Find where the given text appears and provide that cell's center as (x, y) coordinate. 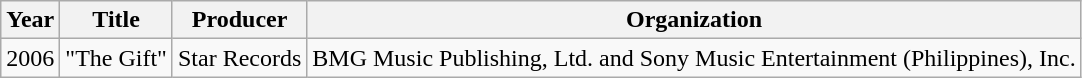
"The Gift" (116, 58)
Title (116, 20)
BMG Music Publishing, Ltd. and Sony Music Entertainment (Philippines), Inc. (694, 58)
Star Records (239, 58)
Year (30, 20)
Producer (239, 20)
2006 (30, 58)
Organization (694, 20)
